From the cell containing the given text, extract its center point as [X, Y] coordinate. 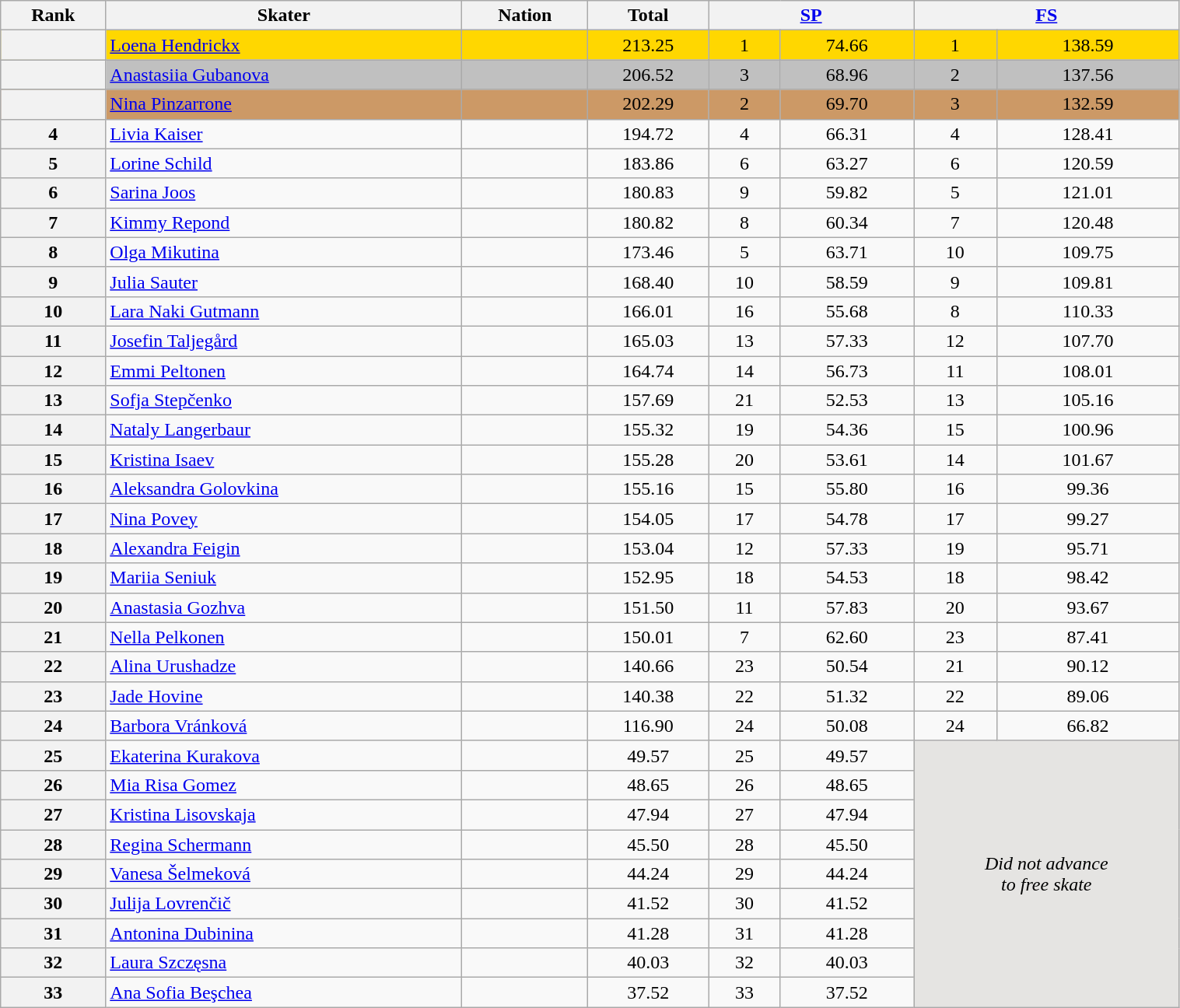
168.40 [649, 282]
Ekaterina Kurakova [284, 755]
151.50 [649, 607]
55.80 [846, 489]
Total [649, 16]
Livia Kaiser [284, 134]
140.66 [649, 667]
99.36 [1087, 489]
Emmi Peltonen [284, 371]
Nataly Langerbaur [284, 430]
Sofja Stepčenko [284, 401]
Regina Schermann [284, 844]
SP [811, 16]
74.66 [846, 45]
153.04 [649, 548]
157.69 [649, 401]
Alina Urushadze [284, 667]
Anastasiia Gubanova [284, 75]
Lorine Schild [284, 163]
87.41 [1087, 637]
120.59 [1087, 163]
54.53 [846, 578]
Jade Hovine [284, 696]
63.71 [846, 252]
99.27 [1087, 519]
183.86 [649, 163]
Vanesa Šelmeková [284, 874]
Kristina Isaev [284, 460]
56.73 [846, 371]
109.81 [1087, 282]
66.82 [1087, 726]
Antonina Dubinina [284, 933]
Sarina Joos [284, 193]
194.72 [649, 134]
50.54 [846, 667]
89.06 [1087, 696]
110.33 [1087, 311]
69.70 [846, 104]
68.96 [846, 75]
Anastasia Gozhva [284, 607]
93.67 [1087, 607]
120.48 [1087, 222]
51.32 [846, 696]
152.95 [649, 578]
137.56 [1087, 75]
Mariia Seniuk [284, 578]
Alexandra Feigin [284, 548]
165.03 [649, 341]
FS [1046, 16]
Aleksandra Golovkina [284, 489]
52.53 [846, 401]
155.32 [649, 430]
155.16 [649, 489]
140.38 [649, 696]
150.01 [649, 637]
155.28 [649, 460]
59.82 [846, 193]
108.01 [1087, 371]
206.52 [649, 75]
90.12 [1087, 667]
54.36 [846, 430]
Olga Mikutina [284, 252]
Josefin Taljegård [284, 341]
54.78 [846, 519]
180.83 [649, 193]
Ana Sofia Beşchea [284, 992]
57.83 [846, 607]
Nina Povey [284, 519]
132.59 [1087, 104]
58.59 [846, 282]
95.71 [1087, 548]
63.27 [846, 163]
98.42 [1087, 578]
180.82 [649, 222]
Julia Sauter [284, 282]
66.31 [846, 134]
Nella Pelkonen [284, 637]
Barbora Vránková [284, 726]
213.25 [649, 45]
Kristina Lisovskaja [284, 814]
Lara Naki Gutmann [284, 311]
164.74 [649, 371]
107.70 [1087, 341]
138.59 [1087, 45]
101.67 [1087, 460]
Rank [53, 16]
154.05 [649, 519]
105.16 [1087, 401]
Kimmy Repond [284, 222]
Laura Szczęsna [284, 963]
128.41 [1087, 134]
Mia Risa Gomez [284, 785]
Skater [284, 16]
50.08 [846, 726]
100.96 [1087, 430]
Nation [525, 16]
Loena Hendrickx [284, 45]
121.01 [1087, 193]
202.29 [649, 104]
55.68 [846, 311]
60.34 [846, 222]
116.90 [649, 726]
Julija Lovrenčič [284, 904]
173.46 [649, 252]
Did not advanceto free skate [1046, 874]
53.61 [846, 460]
109.75 [1087, 252]
62.60 [846, 637]
Nina Pinzarrone [284, 104]
166.01 [649, 311]
